Return the (x, y) coordinate for the center point of the cell that contains the specified text.  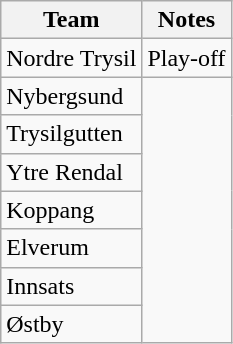
Team (72, 20)
Østby (72, 324)
Elverum (72, 248)
Ytre Rendal (72, 172)
Play-off (186, 58)
Nordre Trysil (72, 58)
Nybergsund (72, 96)
Notes (186, 20)
Koppang (72, 210)
Innsats (72, 286)
Trysilgutten (72, 134)
